Provide the [X, Y] coordinate of the cell's center where the given text is located.  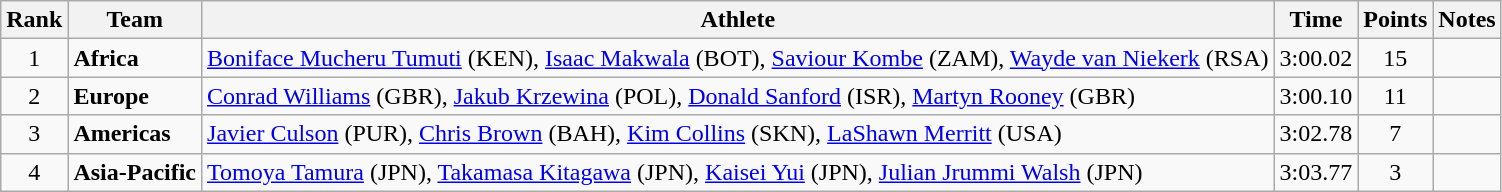
Javier Culson (PUR), Chris Brown (BAH), Kim Collins (SKN), LaShawn Merritt (USA) [738, 134]
1 [34, 58]
4 [34, 172]
15 [1396, 58]
Africa [135, 58]
Time [1316, 20]
7 [1396, 134]
3:00.10 [1316, 96]
Athlete [738, 20]
Team [135, 20]
Points [1396, 20]
Tomoya Tamura (JPN), Takamasa Kitagawa (JPN), Kaisei Yui (JPN), Julian Jrummi Walsh (JPN) [738, 172]
Boniface Mucheru Tumuti (KEN), Isaac Makwala (BOT), Saviour Kombe (ZAM), Wayde van Niekerk (RSA) [738, 58]
Europe [135, 96]
Rank [34, 20]
Notes [1467, 20]
Conrad Williams (GBR), Jakub Krzewina (POL), Donald Sanford (ISR), Martyn Rooney (GBR) [738, 96]
3:00.02 [1316, 58]
2 [34, 96]
11 [1396, 96]
Asia-Pacific [135, 172]
Americas [135, 134]
3:02.78 [1316, 134]
3:03.77 [1316, 172]
